Capture the cell that displays the provided text and extract its [X, Y] central coordinate. 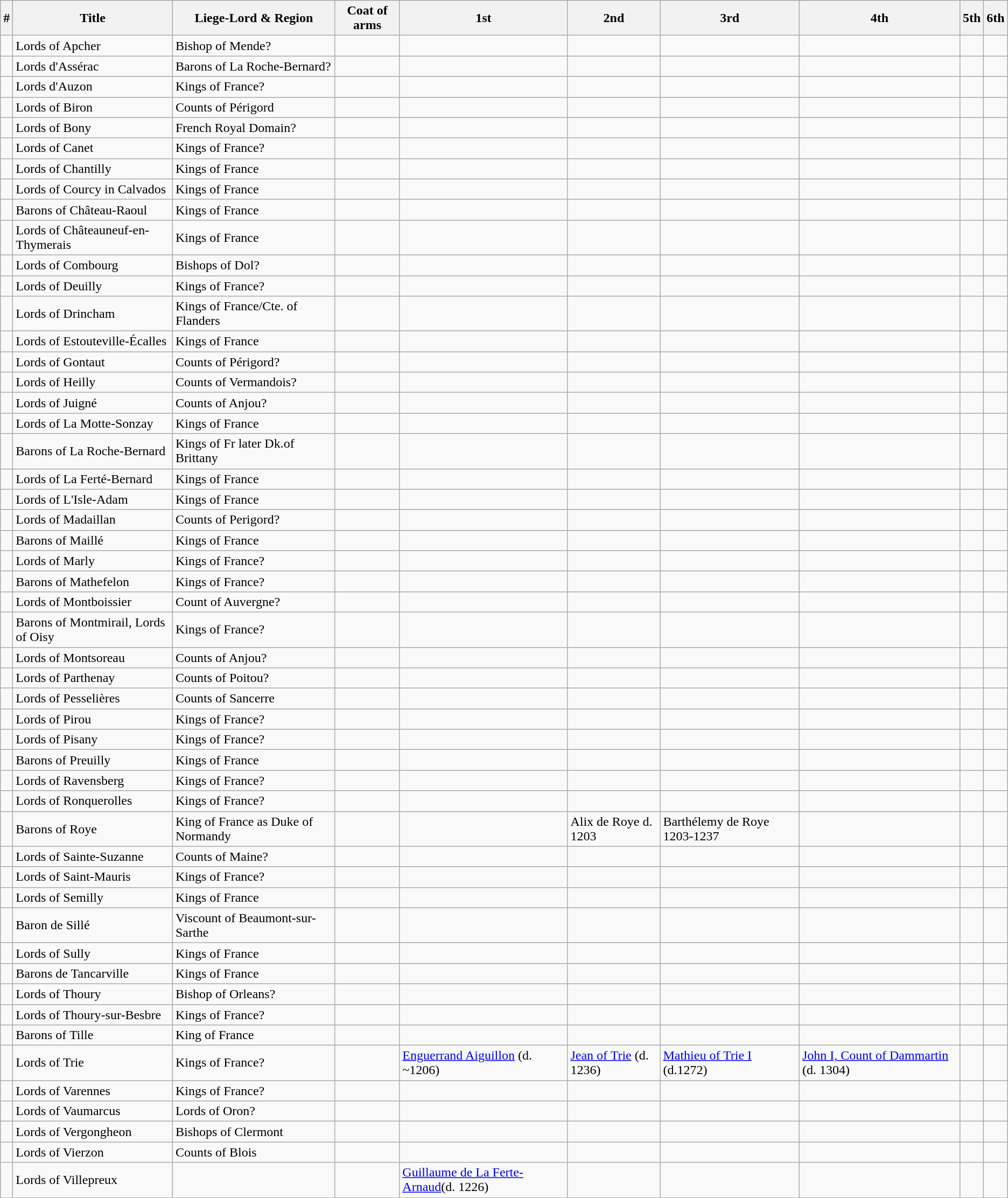
King of France as Duke of Normandy [254, 828]
Lords of Thoury-sur-Besbre [93, 1014]
Lords of Madaillan [93, 520]
Count of Auvergne? [254, 602]
Lords of Pisany [93, 740]
Bishops of Dol? [254, 265]
Lords of Oron? [254, 1111]
Lords of Chantilly [93, 169]
Lords of Varennes [93, 1091]
Lords of Canet [93, 148]
Lords of Juigné [93, 403]
6th [996, 18]
Lords of L'Isle-Adam [93, 499]
Lords d'Auzon [93, 87]
# [6, 18]
Barons of Tille [93, 1035]
Lords of Drincham [93, 314]
Lords of Montsoreau [93, 658]
Enguerrand Aiguillon (d. ~1206) [484, 1063]
Lords of Courcy in Calvados [93, 189]
Liege-Lord & Region [254, 18]
Lords of La Motte-Sonzay [93, 423]
Title [93, 18]
Lords of Deuilly [93, 286]
Counts of Maine? [254, 856]
Barthélemy de Roye 1203-1237 [730, 828]
Lords of Vaumarcus [93, 1111]
Lords of Parthenay [93, 678]
5th [971, 18]
Counts of Poitou? [254, 678]
Barons of Château-Raoul [93, 210]
Lords of Gontaut [93, 362]
Lords of Vierzon [93, 1152]
Lords of Châteauneuf-en-Thymerais [93, 237]
Lords of Apcher [93, 46]
Bishop of Mende? [254, 46]
Lords of Marly [93, 561]
2nd [614, 18]
Lords of Montboissier [93, 602]
Barons of Montmirail, Lords of Oisy [93, 629]
Lords of Heilly [93, 382]
Counts of Périgord [254, 107]
Lords of Sainte-Suzanne [93, 856]
Viscount of Beaumont-sur-Sarthe [254, 925]
Lords of Pirou [93, 719]
Lords d'Assérac [93, 66]
Barons of La Roche-Bernard [93, 451]
Lords of Combourg [93, 265]
Lords of Thoury [93, 994]
4th [879, 18]
Barons of La Roche-Bernard? [254, 66]
Lords of Saint-Mauris [93, 877]
Mathieu of Trie I (d.1272) [730, 1063]
Lords of Vergongheon [93, 1132]
Lords of Estouteville-Écalles [93, 342]
Barons of Preuilly [93, 760]
Counts of Blois [254, 1152]
Lords of Villepreux [93, 1180]
1st [484, 18]
Barons of Roye [93, 828]
French Royal Domain? [254, 128]
3rd [730, 18]
Lords of Pesselières [93, 699]
Lords of Trie [93, 1063]
Counts of Périgord? [254, 362]
Lords of Ravensberg [93, 781]
Baron de Sillé [93, 925]
Coat of arms [367, 18]
Guillaume de La Ferte-Arnaud(d. 1226) [484, 1180]
Lords of Sully [93, 953]
Kings of France/Cte. of Flanders [254, 314]
Kings of Fr later Dk.of Brittany [254, 451]
Barons of Mathefelon [93, 581]
Lords of Ronquerolles [93, 801]
Bishops of Clermont [254, 1132]
Barons de Tancarville [93, 973]
Bishop of Orleans? [254, 994]
Lords of Semilly [93, 897]
Barons of Maillé [93, 540]
John I, Count of Dammartin (d. 1304) [879, 1063]
King of France [254, 1035]
Alix de Roye d. 1203 [614, 828]
Lords of Bony [93, 128]
Lords of Biron [93, 107]
Jean of Trie (d. 1236) [614, 1063]
Counts of Vermandois? [254, 382]
Counts of Sancerre [254, 699]
Counts of Perigord? [254, 520]
Lords of La Ferté-Bernard [93, 479]
